Identify which cell holds the provided text, then report its (x, y) central coordinate. 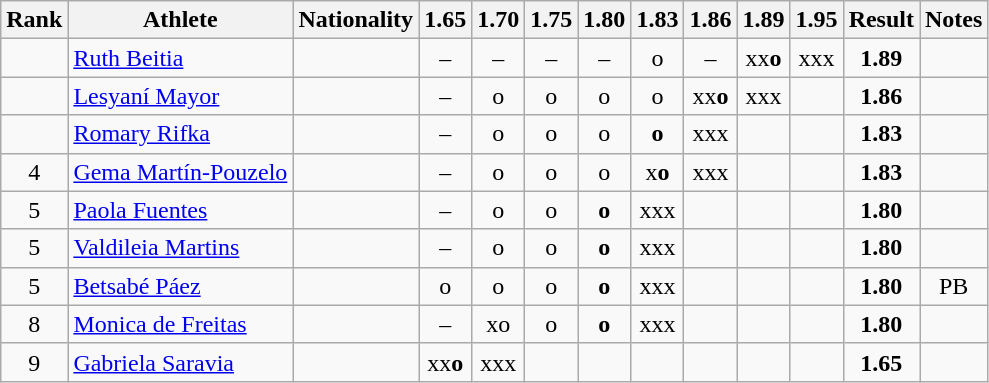
Betsabé Páez (180, 286)
Notes (954, 20)
Nationality (356, 20)
Valdileia Martins (180, 248)
Rank (34, 20)
Gabriela Saravia (180, 362)
1.75 (552, 20)
Result (881, 20)
PB (954, 286)
Athlete (180, 20)
8 (34, 324)
1.95 (816, 20)
Romary Rifka (180, 134)
Gema Martín-Pouzelo (180, 172)
Lesyaní Mayor (180, 96)
Paola Fuentes (180, 210)
4 (34, 172)
Ruth Beitia (180, 58)
Monica de Freitas (180, 324)
9 (34, 362)
1.70 (498, 20)
